Search for the cell housing the specified text and yield its [X, Y] center coordinate. 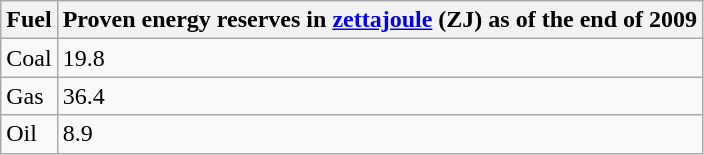
Fuel [29, 20]
Proven energy reserves in zettajoule (ZJ) as of the end of 2009 [380, 20]
Gas [29, 96]
Coal [29, 58]
36.4 [380, 96]
8.9 [380, 134]
Oil [29, 134]
19.8 [380, 58]
